Find where the given text appears and provide that cell's center as [x, y] coordinate. 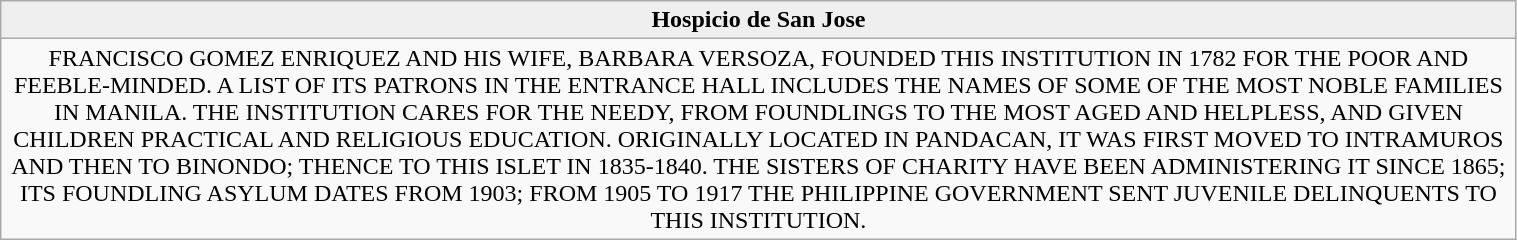
Hospicio de San Jose [758, 20]
